From the cell containing the given text, extract its center point as (x, y) coordinate. 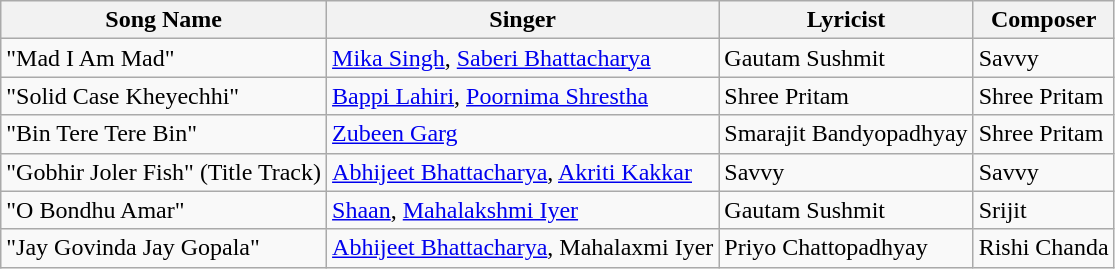
"Gobhir Joler Fish" (Title Track) (164, 172)
Lyricist (846, 20)
Abhijeet Bhattacharya, Mahalaxmi Iyer (523, 248)
Mika Singh, Saberi Bhattacharya (523, 58)
Rishi Chanda (1044, 248)
Shaan, Mahalakshmi Iyer (523, 210)
Bappi Lahiri, Poornima Shrestha (523, 96)
"Mad I Am Mad" (164, 58)
"Bin Tere Tere Bin" (164, 134)
Singer (523, 20)
Abhijeet Bhattacharya, Akriti Kakkar (523, 172)
"O Bondhu Amar" (164, 210)
Smarajit Bandyopadhyay (846, 134)
Priyo Chattopadhyay (846, 248)
Song Name (164, 20)
Zubeen Garg (523, 134)
Srijit (1044, 210)
"Solid Case Kheyechhi" (164, 96)
Composer (1044, 20)
"Jay Govinda Jay Gopala" (164, 248)
